Provide the [X, Y] coordinate of the cell's center where the given text is located.  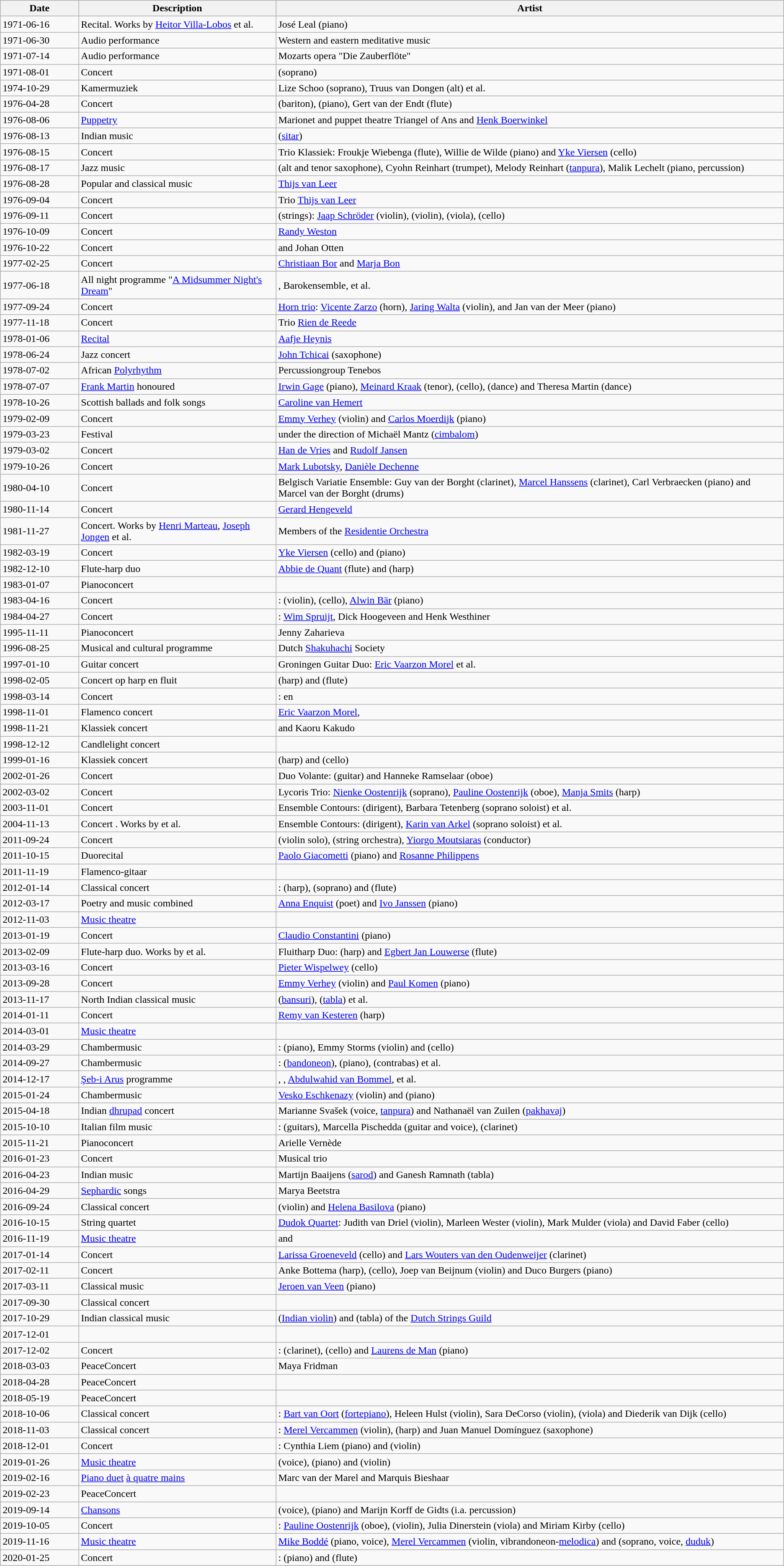
1980-11-14 [39, 510]
Paolo Giacometti (piano) and Rosanne Philippens [530, 856]
Marc van der Marel and Marquis Bieshaar [530, 1478]
2016-10-15 [39, 1222]
2019-09-14 [39, 1510]
1976-10-09 [39, 232]
1974-10-29 [39, 88]
2014-09-27 [39, 1063]
2019-11-16 [39, 1542]
John Tchicai (saxophone) [530, 355]
Emmy Verhey (violin) and Carlos Moerdijk (piano) [530, 418]
Lize Schoo (soprano), Truus van Dongen (alt) et al. [530, 88]
String quartet [178, 1222]
African Polyrhythm [178, 370]
(strings): Jaap Schröder (violin), (violin), (viola), (cello) [530, 216]
Gerard Hengeveld [530, 510]
Concert . Works by et al. [178, 824]
2014-03-01 [39, 1031]
2011-09-24 [39, 840]
2004-11-13 [39, 824]
: (bandoneon), (piano), (contrabas) et al. [530, 1063]
2017-03-11 [39, 1286]
1996-08-25 [39, 648]
1977-09-24 [39, 307]
2014-03-29 [39, 1047]
: (piano), Emmy Storms (violin) and (cello) [530, 1047]
1979-03-02 [39, 450]
: Pauline Oostenrijk (oboe), (violin), Julia Dinerstein (viola) and Miriam Kirby (cello) [530, 1526]
Caroline van Hemert [530, 402]
: Merel Vercammen (violin), (harp) and Juan Manuel Domínguez (saxophone) [530, 1430]
Italian film music [178, 1127]
(harp) and (flute) [530, 680]
1979-03-23 [39, 434]
1998-11-01 [39, 712]
Piano duet à quatre mains [178, 1478]
2019-01-26 [39, 1462]
2013-02-09 [39, 951]
2002-01-26 [39, 776]
Recital. Works by Heitor Villa-Lobos et al. [178, 24]
: Wim Spruijt, Dick Hoogeveen and Henk Westhiner [530, 616]
Indian classical music [178, 1318]
(sitar) [530, 136]
Dudok Quartet: Judith van Driel (violin), Marleen Wester (violin), Mark Mulder (viola) and David Faber (cello) [530, 1222]
1979-02-09 [39, 418]
2015-04-18 [39, 1111]
2017-10-29 [39, 1318]
Jenny Zaharieva [530, 632]
1983-01-07 [39, 585]
under the direction of Michaël Mantz (cimbalom) [530, 434]
Concert op harp en fluit [178, 680]
1971-08-01 [39, 72]
1998-11-21 [39, 728]
2016-09-24 [39, 1206]
Guitar concert [178, 664]
(violin) and Helena Basilova (piano) [530, 1206]
1983-04-16 [39, 601]
Ensemble Contours: (dirigent), Karin van Arkel (soprano soloist) et al. [530, 824]
Duo Volante: (guitar) and Hanneke Ramselaar (oboe) [530, 776]
1978-10-26 [39, 402]
2020-01-25 [39, 1558]
1976-09-11 [39, 216]
1977-06-18 [39, 285]
1998-03-14 [39, 696]
2015-11-21 [39, 1143]
2018-11-03 [39, 1430]
2019-10-05 [39, 1526]
and Johan Otten [530, 248]
Indian dhrupad concert [178, 1111]
2011-10-15 [39, 856]
: (guitars), Marcella Pischedda (guitar and voice), (clarinet) [530, 1127]
1976-08-15 [39, 152]
Emmy Verhey (violin) and Paul Komen (piano) [530, 983]
1976-08-13 [39, 136]
Trio Thijs van Leer [530, 200]
José Leal (piano) [530, 24]
Western and eastern meditative music [530, 40]
, Barokensemble, et al. [530, 285]
Percussiongroup Tenebos [530, 370]
Yke Viersen (cello) and (piano) [530, 553]
2019-02-16 [39, 1478]
2018-10-06 [39, 1414]
Popular and classical music [178, 184]
Randy Weston [530, 232]
Claudio Constantini (piano) [530, 935]
1981-11-27 [39, 531]
Classical music [178, 1286]
(harp) and (cello) [530, 760]
Aafje Heynis [530, 339]
Mark Lubotsky, Danièle Dechenne [530, 466]
Vesko Eschkenazy (violin) and (piano) [530, 1095]
2012-11-03 [39, 919]
Concert. Works by Henri Marteau, Joseph Jongen et al. [178, 531]
: Bart van Oort (fortepiano), Heleen Hulst (violin), Sara DeCorso (violin), (viola) and Diederik van Dijk (cello) [530, 1414]
Duorecital [178, 856]
Date [39, 8]
Jazz music [178, 168]
2018-04-28 [39, 1382]
2018-03-03 [39, 1366]
Eric Vaarzon Morel, [530, 712]
Festival [178, 434]
1976-08-06 [39, 120]
2011-11-19 [39, 872]
1976-04-28 [39, 104]
Flute-harp duo [178, 569]
Mike Boddé (piano, voice), Merel Vercammen (violin, vibrandoneon-melodica) and (soprano, voice, duduk) [530, 1542]
(voice), (piano) and (violin) [530, 1462]
Han de Vries and Rudolf Jansen [530, 450]
: en [530, 696]
Fluitharp Duo: (harp) and Egbert Jan Louwerse (flute) [530, 951]
1980-04-10 [39, 488]
1982-03-19 [39, 553]
Artist [530, 8]
1995-11-11 [39, 632]
Marya Beetstra [530, 1191]
2016-04-23 [39, 1175]
2013-09-28 [39, 983]
Groningen Guitar Duo: Eric Vaarzon Morel et al. [530, 664]
1976-08-17 [39, 168]
: Cynthia Liem (piano) and (violin) [530, 1446]
Remy van Kesteren (harp) [530, 1015]
1978-01-06 [39, 339]
Abbie de Quant (flute) and (harp) [530, 569]
Mozarts opera "Die Zauberflöte" [530, 56]
and Kaoru Kakudo [530, 728]
2015-01-24 [39, 1095]
Martijn Baaijens (sarod) and Ganesh Ramnath (tabla) [530, 1175]
Candlelight concert [178, 744]
(soprano) [530, 72]
Belgisch Variatie Ensemble: Guy van der Borght (clarinet), Marcel Hanssens (clarinet), Carl Verbraecken (piano) and Marcel van der Borght (drums) [530, 488]
1976-09-04 [39, 200]
Kamermuziek [178, 88]
Pieter Wispelwey (cello) [530, 967]
2003-11-01 [39, 808]
Frank Martin honoured [178, 386]
2002-03-02 [39, 792]
: (violin), (cello), Alwin Bär (piano) [530, 601]
2016-11-19 [39, 1238]
2018-12-01 [39, 1446]
1984-04-27 [39, 616]
1978-06-24 [39, 355]
(bansuri), (tabla) et al. [530, 999]
1998-12-12 [39, 744]
2017-02-11 [39, 1271]
Sephardic songs [178, 1191]
: (harp), (soprano) and (flute) [530, 888]
and [530, 1238]
2017-09-30 [39, 1302]
1976-10-22 [39, 248]
Şeb-i Arus programme [178, 1079]
Flute-harp duo. Works by et al. [178, 951]
Anke Bottema (harp), (cello), Joep van Beijnum (violin) and Duco Burgers (piano) [530, 1271]
1979-10-26 [39, 466]
1997-01-10 [39, 664]
Musical trio [530, 1159]
Flamenco concert [178, 712]
1999-01-16 [39, 760]
Trio Rien de Reede [530, 323]
Flamenco-gitaar [178, 872]
Larissa Groeneveld (cello) and Lars Wouters van den Oudenweijer (clarinet) [530, 1254]
North Indian classical music [178, 999]
Recital [178, 339]
1971-07-14 [39, 56]
Jazz concert [178, 355]
Trio Klassiek: Froukje Wiebenga (flute), Willie de Wilde (piano) and Yke Viersen (cello) [530, 152]
2018-05-19 [39, 1398]
(alt and tenor saxophone), Cyohn Reinhart (trumpet), Melody Reinhart (tanpura), Malik Lechelt (piano, percussion) [530, 168]
(Indian violin) and (tabla) of the Dutch Strings Guild [530, 1318]
Poetry and music combined [178, 903]
Arielle Vernède [530, 1143]
2017-12-01 [39, 1334]
1976-08-28 [39, 184]
2013-01-19 [39, 935]
2016-01-23 [39, 1159]
Anna Enquist (poet) and Ivo Janssen (piano) [530, 903]
Marianne Svašek (voice, tanpura) and Nathanaël van Zuilen (pakhavaj) [530, 1111]
Chansons [178, 1510]
Description [178, 8]
Musical and cultural programme [178, 648]
: (piano) and (flute) [530, 1558]
2019-02-23 [39, 1494]
1971-06-30 [39, 40]
Puppetry [178, 120]
2013-11-17 [39, 999]
Scottish ballads and folk songs [178, 402]
Horn trio: Vicente Zarzo (horn), Jaring Walta (violin), and Jan van der Meer (piano) [530, 307]
2014-12-17 [39, 1079]
Jeroen van Veen (piano) [530, 1286]
2017-12-02 [39, 1350]
1982-12-10 [39, 569]
2016-04-29 [39, 1191]
1998-02-05 [39, 680]
(bariton), (piano), Gert van der Endt (flute) [530, 104]
2015-10-10 [39, 1127]
(voice), (piano) and Marijn Korff de Gidts (i.a. percussion) [530, 1510]
Irwin Gage (piano), Meinard Kraak (tenor), (cello), (dance) and Theresa Martin (dance) [530, 386]
: (clarinet), (cello) and Laurens de Man (piano) [530, 1350]
1978-07-02 [39, 370]
2014-01-11 [39, 1015]
(violin solo), (string orchestra), Yiorgo Moutsiaras (conductor) [530, 840]
2013-03-16 [39, 967]
1977-02-25 [39, 264]
Maya Fridman [530, 1366]
Ensemble Contours: (dirigent), Barbara Tetenberg (soprano soloist) et al. [530, 808]
Lycoris Trio: Nienke Oostenrijk (soprano), Pauline Oostenrijk (oboe), Manja Smits (harp) [530, 792]
Thijs van Leer [530, 184]
, , Abdulwahid van Bommel, et al. [530, 1079]
2017-01-14 [39, 1254]
1977-11-18 [39, 323]
All night programme "A Midsummer Night's Dream" [178, 285]
Dutch Shakuhachi Society [530, 648]
Marionet and puppet theatre Triangel of Ans and Henk Boerwinkel [530, 120]
2012-01-14 [39, 888]
1971-06-16 [39, 24]
Members of the Residentie Orchestra [530, 531]
1978-07-07 [39, 386]
Christiaan Bor and Marja Bon [530, 264]
2012-03-17 [39, 903]
